Provide the [x, y] coordinate of the cell's center where the given text is located.  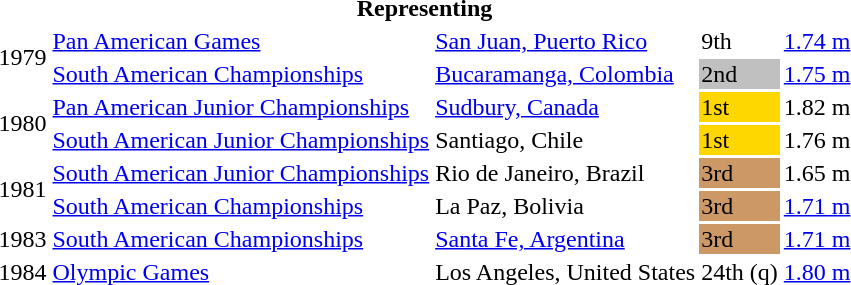
2nd [740, 74]
Santiago, Chile [566, 140]
Rio de Janeiro, Brazil [566, 173]
Sudbury, Canada [566, 107]
La Paz, Bolivia [566, 206]
Pan American Games [241, 41]
Pan American Junior Championships [241, 107]
San Juan, Puerto Rico [566, 41]
Bucaramanga, Colombia [566, 74]
9th [740, 41]
Santa Fe, Argentina [566, 239]
